From the cell containing the given text, extract its center point as (x, y) coordinate. 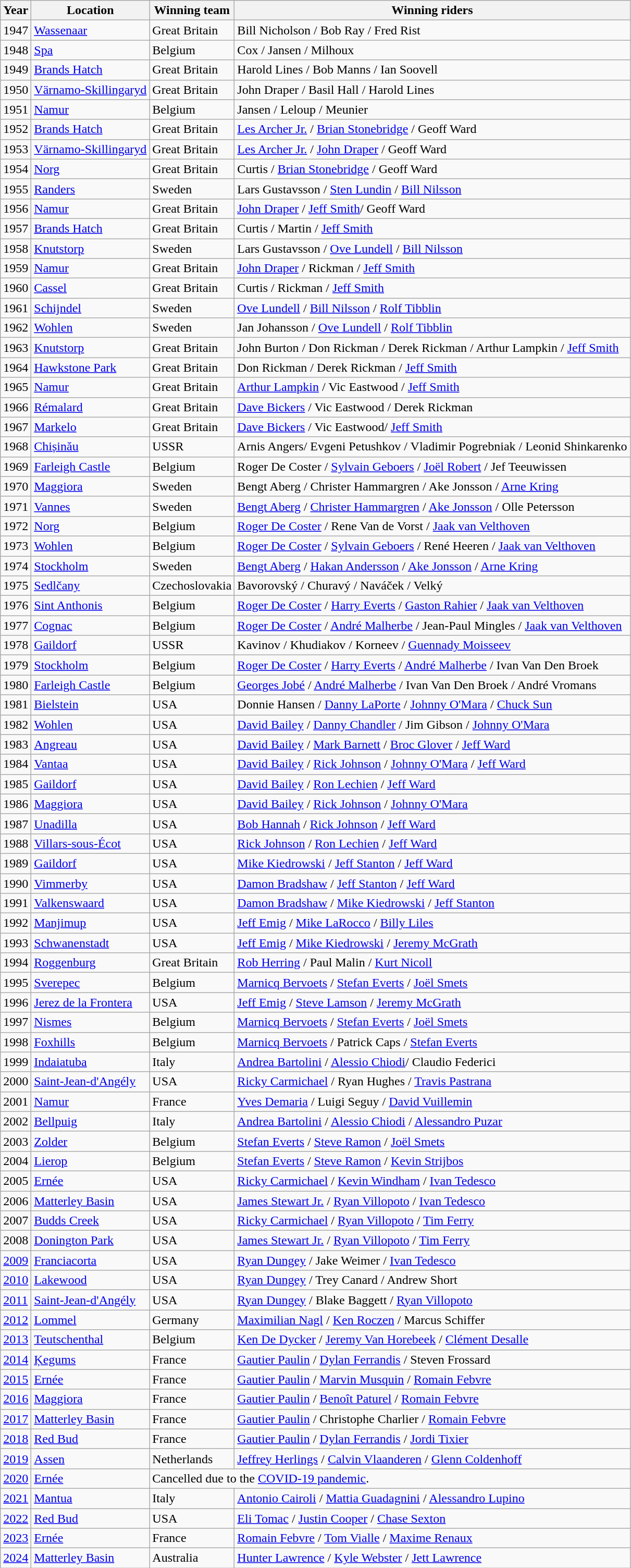
2016 (16, 1399)
Rémalard (91, 407)
Gautier Paulin / Dylan Ferrandis / Steven Frossard (432, 1359)
1951 (16, 109)
2011 (16, 1300)
2001 (16, 1101)
Lakewood (91, 1280)
1954 (16, 169)
Netherlands (192, 1459)
2023 (16, 1538)
2006 (16, 1200)
1984 (16, 764)
Bellpuig (91, 1121)
Sint Anthonis (91, 606)
Angreau (91, 744)
1959 (16, 268)
David Bailey / Mark Barnett / Broc Glover / Jeff Ward (432, 744)
Mantua (91, 1498)
Antonio Cairoli / Mattia Guadagnini / Alessandro Lupino (432, 1498)
1957 (16, 228)
1965 (16, 387)
1952 (16, 129)
John Draper / Rickman / Jeff Smith (432, 268)
1986 (16, 804)
2018 (16, 1439)
Australia (192, 1558)
Andrea Bartolini / Alessio Chiodi/ Claudio Federici (432, 1062)
Yves Demaria / Luigi Seguy / David Vuillemin (432, 1101)
Marnicq Bervoets / Patrick Caps / Stefan Everts (432, 1042)
Bengt Aberg / Christer Hammargren / Ake Jonsson / Olle Petersson (432, 506)
David Bailey / Rick Johnson / Johnny O'Mara (432, 804)
Germany (192, 1320)
Ricky Carmichael / Ryan Hughes / Travis Pastrana (432, 1082)
Vannes (91, 506)
Winning team (192, 10)
Dave Bickers / Vic Eastwood / Derek Rickman (432, 407)
Roger De Coster / Rene Van de Vorst / Jaak van Velthoven (432, 526)
1947 (16, 30)
2017 (16, 1419)
1976 (16, 606)
Sedlčany (91, 586)
Cognac (91, 626)
Jeff Emig / Steve Lamson / Jeremy McGrath (432, 1002)
1949 (16, 70)
Winning riders (432, 10)
David Bailey / Ron Lechien / Jeff Ward (432, 784)
2007 (16, 1221)
Kavinov / Khudiakov / Korneev / Guennady Moisseev (432, 645)
Ryan Dungey / Jake Weimer / Ivan Tedesco (432, 1260)
1971 (16, 506)
Ken De Dycker / Jeremy Van Horebeek / Clément Desalle (432, 1340)
Schwanenstadt (91, 943)
Cox / Jansen / Milhoux (432, 50)
1972 (16, 526)
Donnie Hansen / Danny LaPorte / Johnny O'Mara / Chuck Sun (432, 705)
Lars Gustavsson / Ove Lundell / Bill Nilsson (432, 249)
Bielstein (91, 705)
Gautier Paulin / Marvin Musquin / Romain Febvre (432, 1379)
Vimmerby (91, 884)
David Bailey / Danny Chandler / Jim Gibson / Johnny O'Mara (432, 725)
1966 (16, 407)
1979 (16, 665)
2020 (16, 1478)
John Draper / Basil Hall / Harold Lines (432, 90)
Bengt Aberg / Hakan Andersson / Ake Jonsson / Arne Kring (432, 566)
1948 (16, 50)
Stefan Everts / Steve Ramon / Joël Smets (432, 1141)
James Stewart Jr. / Ryan Villopoto / Tim Ferry (432, 1241)
James Stewart Jr. / Ryan Villopoto / Ivan Tedesco (432, 1200)
Damon Bradshaw / Jeff Stanton / Jeff Ward (432, 884)
Zolder (91, 1141)
Location (91, 10)
1987 (16, 824)
Chișinău (91, 447)
Foxhills (91, 1042)
1973 (16, 546)
1990 (16, 884)
1997 (16, 1022)
Wassenaar (91, 30)
Budds Creek (91, 1221)
1989 (16, 863)
1961 (16, 308)
1993 (16, 943)
2010 (16, 1280)
Villars-sous-Écot (91, 843)
Stefan Everts / Steve Ramon / Kevin Strijbos (432, 1161)
Unadilla (91, 824)
Vantaa (91, 764)
Lierop (91, 1161)
Maximilian Nagl / Ken Roczen / Marcus Schiffer (432, 1320)
Roger De Coster / Sylvain Geboers / René Heeren / Jaak van Velthoven (432, 546)
Don Rickman / Derek Rickman / Jeff Smith (432, 367)
Hawkstone Park (91, 367)
Jeff Emig / Mike LaRocco / Billy Liles (432, 923)
Rick Johnson / Ron Lechien / Jeff Ward (432, 843)
1985 (16, 784)
Gautier Paulin / Christophe Charlier / Romain Febvre (432, 1419)
1963 (16, 348)
Les Archer Jr. / John Draper / Geoff Ward (432, 149)
1964 (16, 367)
Czechoslovakia (192, 586)
Jan Johansson / Ove Lundell / Rolf Tibblin (432, 328)
Ove Lundell / Bill Nilsson / Rolf Tibblin (432, 308)
2003 (16, 1141)
Cancelled due to the COVID-19 pandemic. (390, 1478)
Curtis / Brian Stonebridge / Geoff Ward (432, 169)
Bill Nicholson / Bob Ray / Fred Rist (432, 30)
Gautier Paulin / Benoît Paturel / Romain Febvre (432, 1399)
Sverepec (91, 983)
1996 (16, 1002)
Rob Herring / Paul Malin / Kurt Nicoll (432, 963)
1977 (16, 626)
Ķegums (91, 1359)
2000 (16, 1082)
1995 (16, 983)
Ryan Dungey / Blake Baggett / Ryan Villopoto (432, 1300)
Bengt Aberg / Christer Hammargren / Ake Jonsson / Arne Kring (432, 486)
Markelo (91, 427)
1978 (16, 645)
John Draper / Jeff Smith/ Geoff Ward (432, 209)
Schijndel (91, 308)
1960 (16, 288)
2021 (16, 1498)
Andrea Bartolini / Alessio Chiodi / Alessandro Puzar (432, 1121)
Arnis Angers/ Evgeni Petushkov / Vladimir Pogrebniak / Leonid Shinkarenko (432, 447)
2022 (16, 1518)
Bob Hannah / Rick Johnson / Jeff Ward (432, 824)
Harold Lines / Bob Manns / Ian Soovell (432, 70)
Ricky Carmichael / Ryan Villopoto / Tim Ferry (432, 1221)
Jerez de la Frontera (91, 1002)
2004 (16, 1161)
Roggenburg (91, 963)
Ricky Carmichael / Kevin Windham / Ivan Tedesco (432, 1181)
1969 (16, 467)
2015 (16, 1379)
1955 (16, 189)
1994 (16, 963)
1970 (16, 486)
Spa (91, 50)
2019 (16, 1459)
Franciacorta (91, 1260)
Jansen / Leloup / Meunier (432, 109)
David Bailey / Rick Johnson / Johnny O'Mara / Jeff Ward (432, 764)
1999 (16, 1062)
1958 (16, 249)
Damon Bradshaw / Mike Kiedrowski / Jeff Stanton (432, 903)
Bavorovský / Churavý / Naváček / Velký (432, 586)
1983 (16, 744)
1950 (16, 90)
Indaiatuba (91, 1062)
1953 (16, 149)
Mike Kiedrowski / Jeff Stanton / Jeff Ward (432, 863)
1992 (16, 923)
2008 (16, 1241)
Jeff Emig / Mike Kiedrowski / Jeremy McGrath (432, 943)
2014 (16, 1359)
Lommel (91, 1320)
Curtis / Martin / Jeff Smith (432, 228)
1982 (16, 725)
Assen (91, 1459)
Manjimup (91, 923)
Roger De Coster / André Malherbe / Jean-Paul Mingles / Jaak van Velthoven (432, 626)
1967 (16, 427)
Randers (91, 189)
1991 (16, 903)
2009 (16, 1260)
Ryan Dungey / Trey Canard / Andrew Short (432, 1280)
2012 (16, 1320)
2002 (16, 1121)
Year (16, 10)
Gautier Paulin / Dylan Ferrandis / Jordi Tixier (432, 1439)
1956 (16, 209)
Dave Bickers / Vic Eastwood/ Jeff Smith (432, 427)
1975 (16, 586)
Roger De Coster / Harry Everts / Gaston Rahier / Jaak van Velthoven (432, 606)
Romain Febvre / Tom Vialle / Maxime Renaux (432, 1538)
2013 (16, 1340)
Teutschenthal (91, 1340)
1981 (16, 705)
Curtis / Rickman / Jeff Smith (432, 288)
1998 (16, 1042)
John Burton / Don Rickman / Derek Rickman / Arthur Lampkin / Jeff Smith (432, 348)
2024 (16, 1558)
1974 (16, 566)
2005 (16, 1181)
1980 (16, 685)
Georges Jobé / André Malherbe / Ivan Van Den Broek / André Vromans (432, 685)
Cassel (91, 288)
Eli Tomac / Justin Cooper / Chase Sexton (432, 1518)
Les Archer Jr. / Brian Stonebridge / Geoff Ward (432, 129)
Roger De Coster / Harry Everts / André Malherbe / Ivan Van Den Broek (432, 665)
Valkenswaard (91, 903)
1962 (16, 328)
Lars Gustavsson / Sten Lundin / Bill Nilsson (432, 189)
Roger De Coster / Sylvain Geboers / Joël Robert / Jef Teeuwissen (432, 467)
Hunter Lawrence / Kyle Webster / Jett Lawrence (432, 1558)
Nismes (91, 1022)
1968 (16, 447)
Jeffrey Herlings / Calvin Vlaanderen / Glenn Coldenhoff (432, 1459)
1988 (16, 843)
Donington Park (91, 1241)
Arthur Lampkin / Vic Eastwood / Jeff Smith (432, 387)
